Provide the (x, y) coordinate of the cell's center where the given text is located.  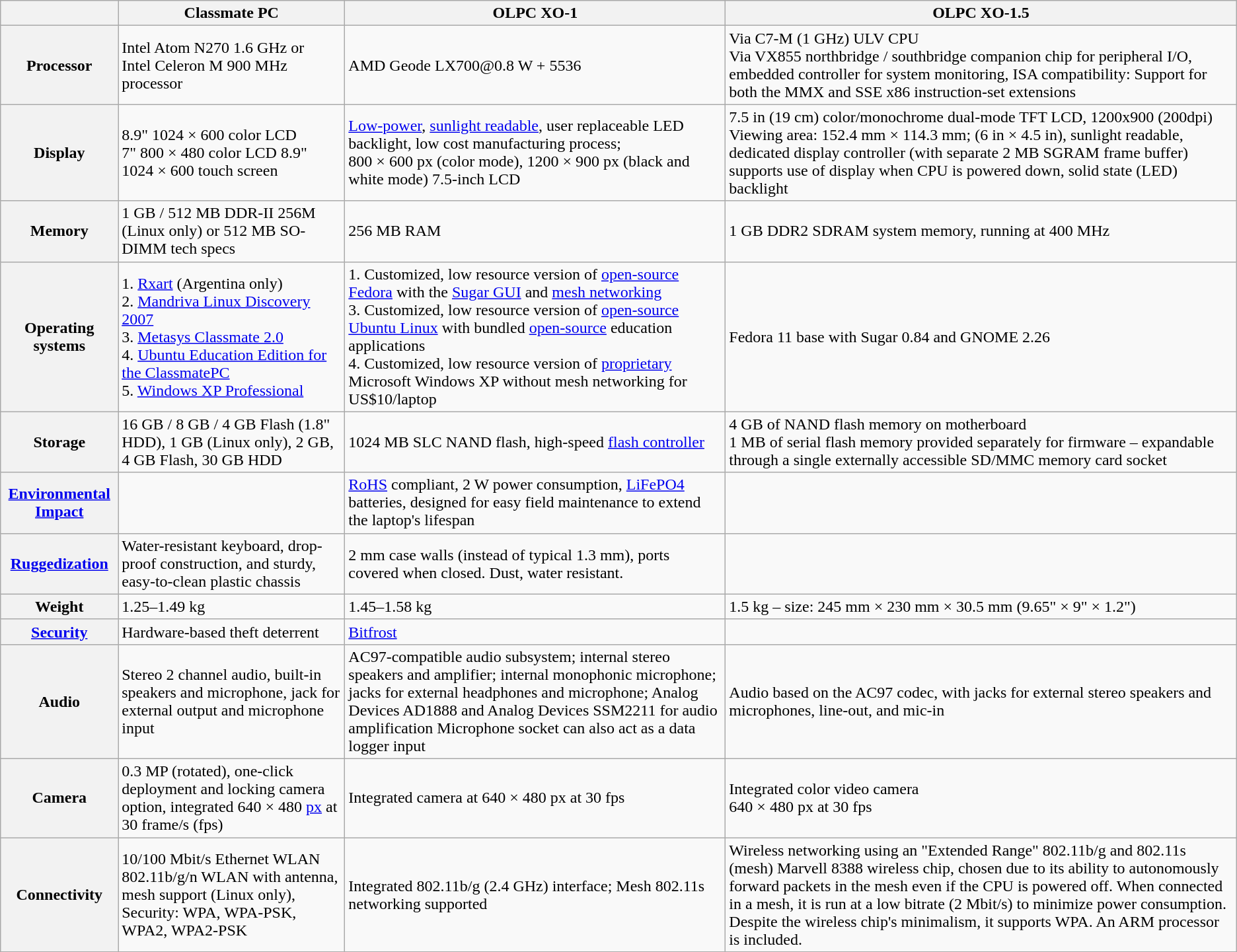
Stereo 2 channel audio, built-in speakers and microphone, jack for external output and microphone input (231, 702)
Ruggedization (59, 564)
Environmental Impact (59, 503)
Bitfrost (535, 632)
Weight (59, 606)
0.3 MP (rotated), one-click deployment and locking camera option, integrated 640 × 480 px at 30 frame/s (fps) (231, 798)
1.45–1.58 kg (535, 606)
1024 MB SLC NAND flash, high-speed flash controller (535, 442)
Security (59, 632)
Operating systems (59, 337)
Water-resistant keyboard, drop-proof construction, and sturdy, easy-to-clean plastic chassis (231, 564)
Integrated 802.11b/g (2.4 GHz) interface; Mesh 802.11s networking supported (535, 895)
Processor (59, 65)
AMD Geode LX700@0.8 W + 5536 (535, 65)
1 GB / 512 MB DDR-II 256M (Linux only) or 512 MB SO-DIMM tech specs (231, 231)
OLPC XO-1 (535, 13)
1.25–1.49 kg (231, 606)
Storage (59, 442)
Intel Atom N270 1.6 GHz orIntel Celeron M 900 MHz processor (231, 65)
Integrated camera at 640 × 480 px at 30 fps (535, 798)
8.9" 1024 × 600 color LCD7" 800 × 480 color LCD 8.9" 1024 × 600 touch screen (231, 153)
Camera (59, 798)
256 MB RAM (535, 231)
1.5 kg – size: 245 mm × 230 mm × 30.5 mm (9.65" × 9" × 1.2") (981, 606)
Memory (59, 231)
10/100 Mbit/s Ethernet WLAN 802.11b/g/n WLAN with antenna, mesh support (Linux only), Security: WPA, WPA-PSK, WPA2, WPA2-PSK (231, 895)
Hardware-based theft deterrent (231, 632)
Display (59, 153)
Connectivity (59, 895)
Fedora 11 base with Sugar 0.84 and GNOME 2.26 (981, 337)
Classmate PC (231, 13)
OLPC XO-1.5 (981, 13)
1 GB DDR2 SDRAM system memory, running at 400 MHz (981, 231)
RoHS compliant, 2 W power consumption, LiFePO4 batteries, designed for easy field maintenance to extend the laptop's lifespan (535, 503)
2 mm case walls (instead of typical 1.3 mm), ports covered when closed. Dust, water resistant. (535, 564)
Audio (59, 702)
Integrated color video camera640 × 480 px at 30 fps (981, 798)
16 GB / 8 GB / 4 GB Flash (1.8" HDD), 1 GB (Linux only), 2 GB, 4 GB Flash, 30 GB HDD (231, 442)
Audio based on the AC97 codec, with jacks for external stereo speakers and microphones, line-out, and mic-in (981, 702)
